Return the [X, Y] coordinate for the center point of the cell that contains the specified text.  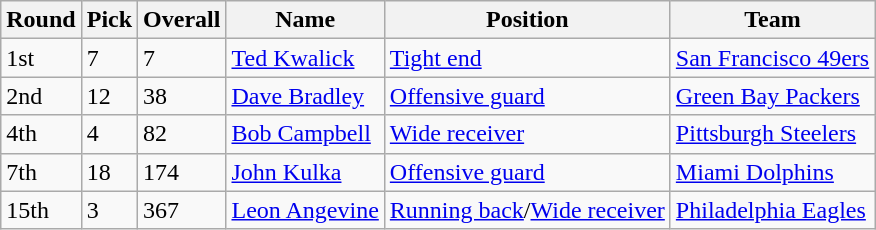
7th [41, 172]
174 [182, 172]
Pittsburgh Steelers [772, 134]
1st [41, 58]
San Francisco 49ers [772, 58]
Position [527, 20]
Bob Campbell [305, 134]
Overall [182, 20]
Leon Angevine [305, 210]
Name [305, 20]
Running back/Wide receiver [527, 210]
Wide receiver [527, 134]
Tight end [527, 58]
2nd [41, 96]
18 [109, 172]
Dave Bradley [305, 96]
12 [109, 96]
4 [109, 134]
Miami Dolphins [772, 172]
82 [182, 134]
John Kulka [305, 172]
Pick [109, 20]
3 [109, 210]
Philadelphia Eagles [772, 210]
Round [41, 20]
Team [772, 20]
Ted Kwalick [305, 58]
15th [41, 210]
4th [41, 134]
38 [182, 96]
Green Bay Packers [772, 96]
367 [182, 210]
